Scan for the cell matching the given text and deliver its [x, y] coordinate at center. 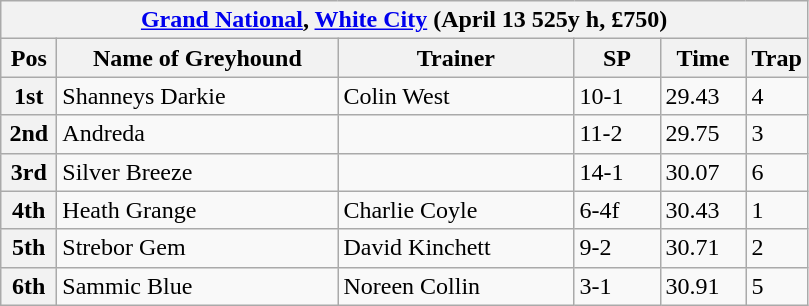
Noreen Collin [456, 286]
Shanneys Darkie [198, 96]
SP [617, 58]
Pos [29, 58]
1 [776, 210]
30.91 [703, 286]
David Kinchett [456, 248]
6-4f [617, 210]
Strebor Gem [198, 248]
Colin West [456, 96]
Trap [776, 58]
30.43 [703, 210]
30.07 [703, 172]
2 [776, 248]
Andreda [198, 134]
Grand National, White City (April 13 525y h, £750) [404, 20]
6 [776, 172]
29.75 [703, 134]
11-2 [617, 134]
Trainer [456, 58]
Time [703, 58]
3rd [29, 172]
Heath Grange [198, 210]
3-1 [617, 286]
4th [29, 210]
Charlie Coyle [456, 210]
1st [29, 96]
Sammic Blue [198, 286]
3 [776, 134]
30.71 [703, 248]
Name of Greyhound [198, 58]
2nd [29, 134]
4 [776, 96]
5 [776, 286]
14-1 [617, 172]
5th [29, 248]
10-1 [617, 96]
29.43 [703, 96]
Silver Breeze [198, 172]
6th [29, 286]
9-2 [617, 248]
